Capture the cell that displays the provided text and extract its (x, y) central coordinate. 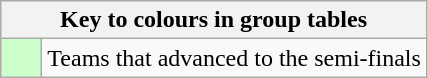
Teams that advanced to the semi-finals (234, 58)
Key to colours in group tables (214, 20)
